Find where the given text appears and provide that cell's center as [x, y] coordinate. 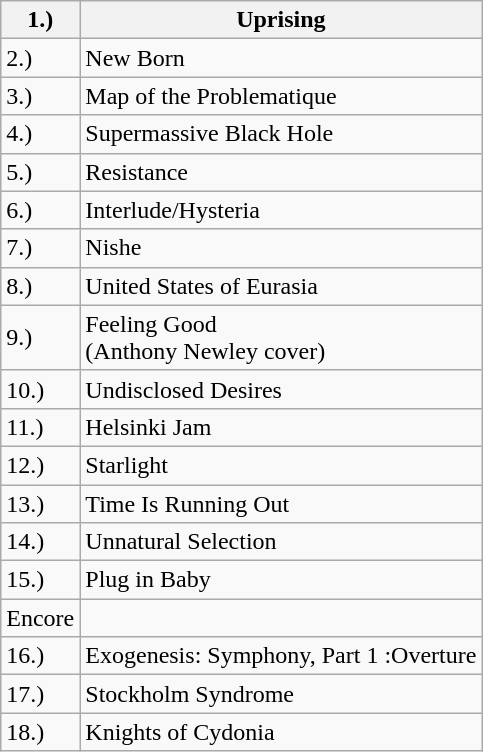
Stockholm Syndrome [281, 694]
3.) [40, 96]
Starlight [281, 465]
16.) [40, 656]
5.) [40, 172]
Helsinki Jam [281, 427]
18.) [40, 732]
Encore [40, 618]
Map of the Problematique [281, 96]
Knights of Cydonia [281, 732]
Supermassive Black Hole [281, 134]
Uprising [281, 20]
Exogenesis: Symphony, Part 1 :Overture [281, 656]
Time Is Running Out [281, 503]
New Born [281, 58]
10.) [40, 389]
13.) [40, 503]
Nishe [281, 248]
Resistance [281, 172]
8.) [40, 286]
Feeling Good(Anthony Newley cover) [281, 338]
Interlude/Hysteria [281, 210]
United States of Eurasia [281, 286]
9.) [40, 338]
14.) [40, 542]
6.) [40, 210]
11.) [40, 427]
2.) [40, 58]
Undisclosed Desires [281, 389]
12.) [40, 465]
1.) [40, 20]
7.) [40, 248]
15.) [40, 580]
17.) [40, 694]
Unnatural Selection [281, 542]
Plug in Baby [281, 580]
4.) [40, 134]
